Return [X, Y] of the center of cell containing provided text 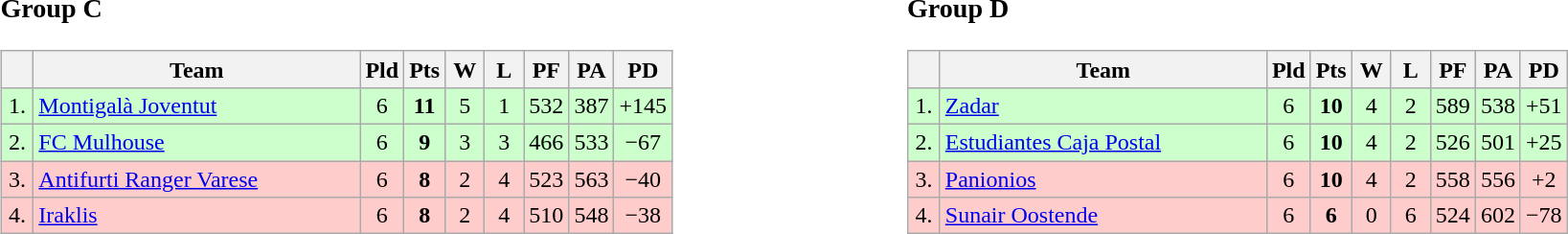
FC Mulhouse [197, 143]
−67 [644, 143]
Estudiantes Caja Postal [1103, 143]
Antifurti Ranger Varese [197, 179]
538 [1498, 105]
9 [425, 143]
387 [592, 105]
−78 [1544, 216]
523 [546, 179]
+2 [1544, 179]
Panionios [1103, 179]
Zadar [1103, 105]
+51 [1544, 105]
5 [466, 105]
−40 [644, 179]
Montigalà Joventut [197, 105]
532 [546, 105]
+25 [1544, 143]
466 [546, 143]
526 [1452, 143]
558 [1452, 179]
548 [592, 216]
1 [504, 105]
0 [1372, 216]
+145 [644, 105]
Iraklis [197, 216]
589 [1452, 105]
602 [1498, 216]
501 [1498, 143]
533 [592, 143]
556 [1498, 179]
−38 [644, 216]
510 [546, 216]
11 [425, 105]
524 [1452, 216]
563 [592, 179]
Sunair Oostende [1103, 216]
